For the text-containing cell, return its midpoint in (x, y) coordinate format. 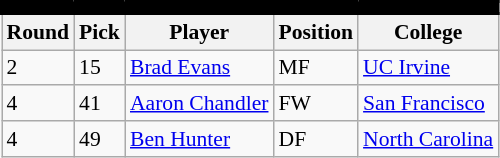
DF (316, 139)
Aaron Chandler (200, 104)
North Carolina (428, 139)
41 (100, 104)
Pick (100, 32)
Position (316, 32)
UC Irvine (428, 68)
Player (200, 32)
San Francisco (428, 104)
College (428, 32)
Brad Evans (200, 68)
Ben Hunter (200, 139)
15 (100, 68)
FW (316, 104)
49 (100, 139)
MF (316, 68)
Round (38, 32)
2 (38, 68)
